Extract the (x, y) coordinate from the center of the cell holding the provided text.  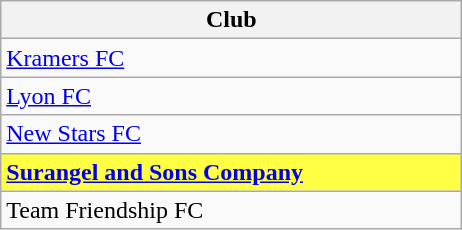
Lyon FC (232, 96)
Kramers FC (232, 58)
Surangel and Sons Company (232, 172)
Team Friendship FC (232, 210)
New Stars FC (232, 134)
Club (232, 20)
